Capture the cell that displays the provided text and extract its [X, Y] central coordinate. 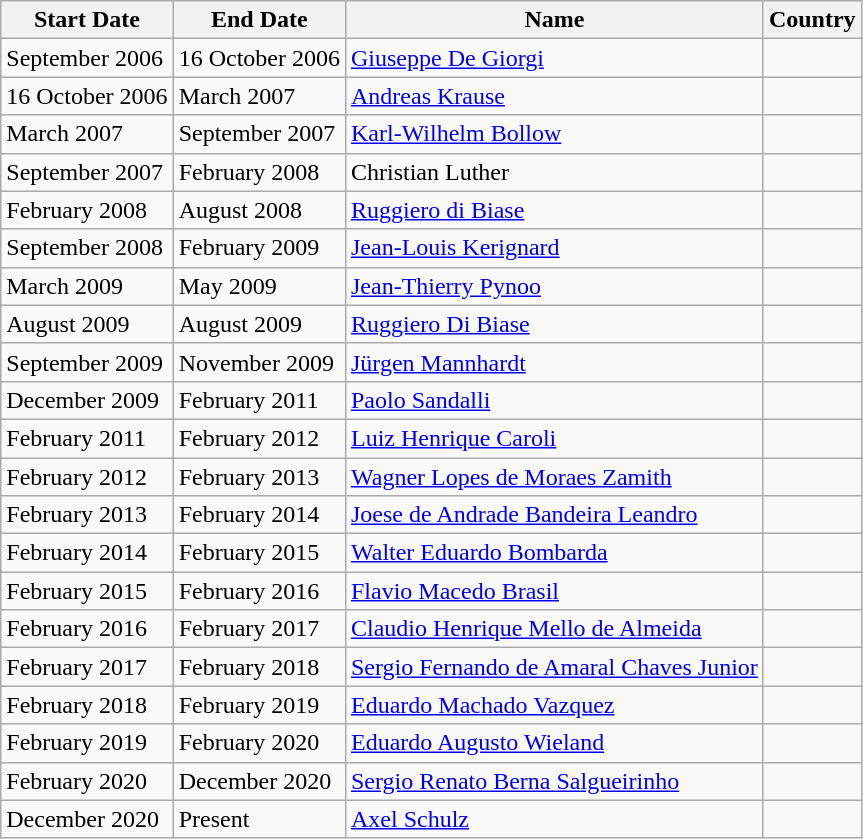
September 2008 [87, 248]
End Date [259, 20]
Ruggiero di Biase [554, 210]
February 2009 [259, 248]
Sergio Fernando de Amaral Chaves Junior [554, 667]
Christian Luther [554, 172]
Ruggiero Di Biase [554, 324]
November 2009 [259, 362]
September 2009 [87, 362]
Joese de Andrade Bandeira Leandro [554, 515]
Start Date [87, 20]
March 2009 [87, 286]
Name [554, 20]
Jürgen Mannhardt [554, 362]
May 2009 [259, 286]
Present [259, 819]
Karl-Wilhelm Bollow [554, 134]
Sergio Renato Berna Salgueirinho [554, 781]
September 2006 [87, 58]
Luiz Henrique Caroli [554, 438]
Claudio Henrique Mello de Almeida [554, 629]
Wagner Lopes de Moraes Zamith [554, 477]
Andreas Krause [554, 96]
Flavio Macedo Brasil [554, 591]
Eduardo Machado Vazquez [554, 705]
Giuseppe De Giorgi [554, 58]
Walter Eduardo Bombarda [554, 553]
Jean-Louis Kerignard [554, 248]
December 2009 [87, 400]
Jean-Thierry Pynoo [554, 286]
Eduardo Augusto Wieland [554, 743]
Axel Schulz [554, 819]
Paolo Sandalli [554, 400]
August 2008 [259, 210]
Country [812, 20]
